Return (X, Y) of the center of cell containing provided text 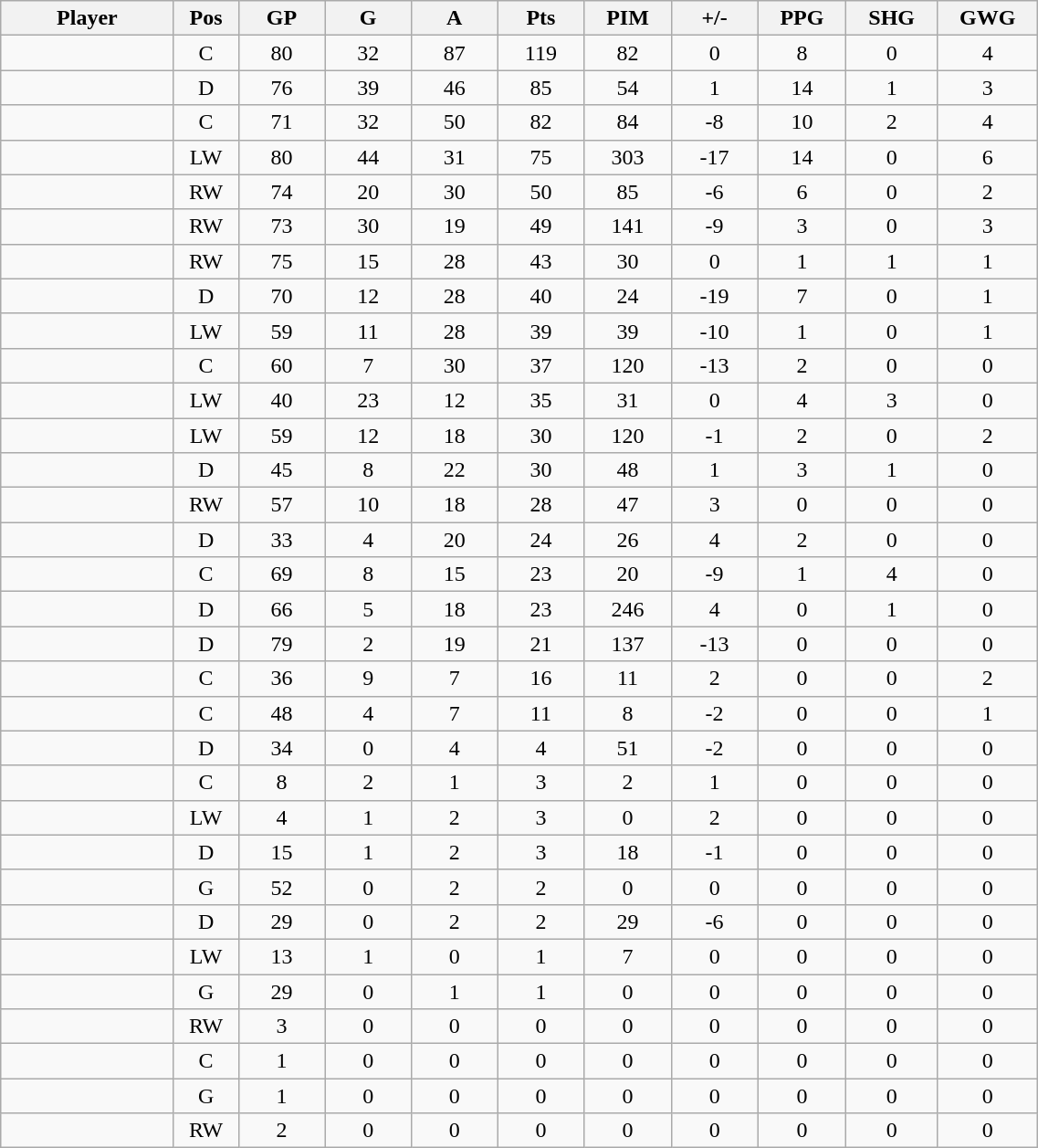
74 (281, 192)
54 (628, 88)
+/- (714, 18)
43 (540, 261)
51 (628, 748)
47 (628, 505)
36 (281, 679)
35 (540, 400)
13 (281, 956)
16 (540, 679)
49 (540, 226)
73 (281, 226)
76 (281, 88)
34 (281, 748)
-19 (714, 296)
303 (628, 157)
57 (281, 505)
79 (281, 644)
A (455, 18)
84 (628, 122)
Pos (206, 18)
60 (281, 365)
21 (540, 644)
PPG (802, 18)
37 (540, 365)
44 (369, 157)
70 (281, 296)
GP (281, 18)
GWG (987, 18)
-10 (714, 331)
87 (455, 53)
141 (628, 226)
52 (281, 887)
137 (628, 644)
PIM (628, 18)
22 (455, 470)
46 (455, 88)
-17 (714, 157)
-8 (714, 122)
45 (281, 470)
Pts (540, 18)
SHG (892, 18)
69 (281, 574)
9 (369, 679)
66 (281, 609)
5 (369, 609)
Player (88, 18)
119 (540, 53)
26 (628, 540)
33 (281, 540)
71 (281, 122)
246 (628, 609)
